For the text-containing cell, return its midpoint in [x, y] coordinate format. 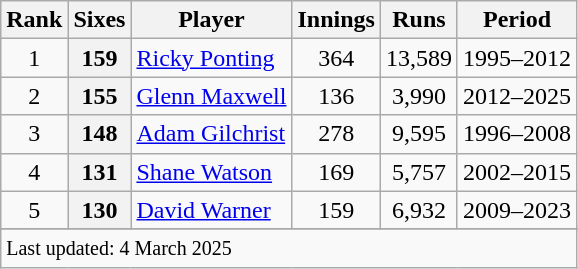
David Warner [212, 210]
130 [100, 210]
1 [34, 58]
Runs [418, 20]
Glenn Maxwell [212, 96]
1995–2012 [516, 58]
Shane Watson [212, 172]
364 [336, 58]
3 [34, 134]
Innings [336, 20]
131 [100, 172]
5,757 [418, 172]
Ricky Ponting [212, 58]
2002–2015 [516, 172]
4 [34, 172]
Adam Gilchrist [212, 134]
2 [34, 96]
2012–2025 [516, 96]
Rank [34, 20]
3,990 [418, 96]
5 [34, 210]
136 [336, 96]
9,595 [418, 134]
Last updated: 4 March 2025 [289, 248]
169 [336, 172]
278 [336, 134]
1996–2008 [516, 134]
Player [212, 20]
2009–2023 [516, 210]
13,589 [418, 58]
155 [100, 96]
Period [516, 20]
148 [100, 134]
6,932 [418, 210]
Sixes [100, 20]
